Determine the [x, y] coordinate at the center of the cell enclosing the given text.  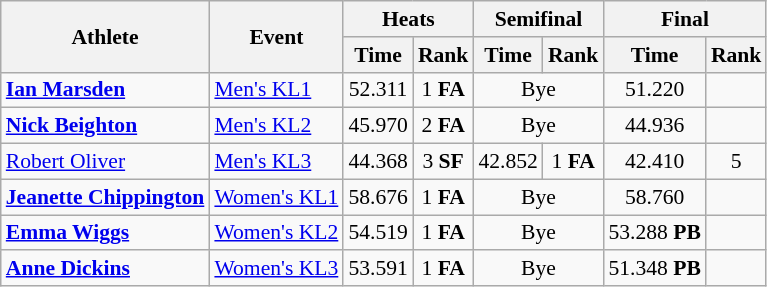
Final [684, 19]
Men's KL2 [276, 126]
58.676 [378, 197]
Emma Wiggs [106, 233]
Heats [408, 19]
54.519 [378, 233]
3 SF [444, 162]
44.368 [378, 162]
45.970 [378, 126]
42.852 [508, 162]
5 [736, 162]
53.288 PB [654, 233]
Men's KL1 [276, 90]
52.311 [378, 90]
Ian Marsden [106, 90]
Event [276, 36]
Women's KL2 [276, 233]
Semifinal [538, 19]
Women's KL3 [276, 269]
58.760 [654, 197]
Women's KL1 [276, 197]
51.348 PB [654, 269]
53.591 [378, 269]
51.220 [654, 90]
Jeanette Chippington [106, 197]
Athlete [106, 36]
2 FA [444, 126]
42.410 [654, 162]
Nick Beighton [106, 126]
Anne Dickins [106, 269]
44.936 [654, 126]
Robert Oliver [106, 162]
Men's KL3 [276, 162]
